Determine the [X, Y] coordinate at the center of the cell enclosing the given text.  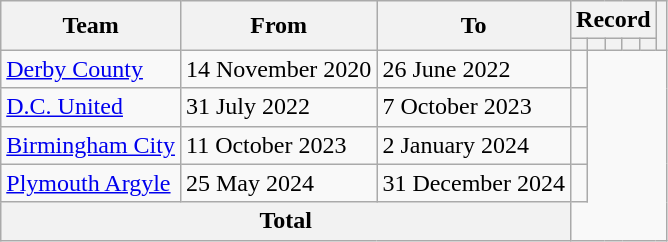
31 December 2024 [474, 183]
7 October 2023 [474, 107]
Total [286, 221]
D.C. United [91, 107]
Team [91, 26]
14 November 2020 [278, 69]
2 January 2024 [474, 145]
Derby County [91, 69]
31 July 2022 [278, 107]
26 June 2022 [474, 69]
11 October 2023 [278, 145]
Birmingham City [91, 145]
To [474, 26]
Plymouth Argyle [91, 183]
Record [614, 20]
25 May 2024 [278, 183]
From [278, 26]
